Output the (X, Y) coordinate of the center of the cell containing the given text.  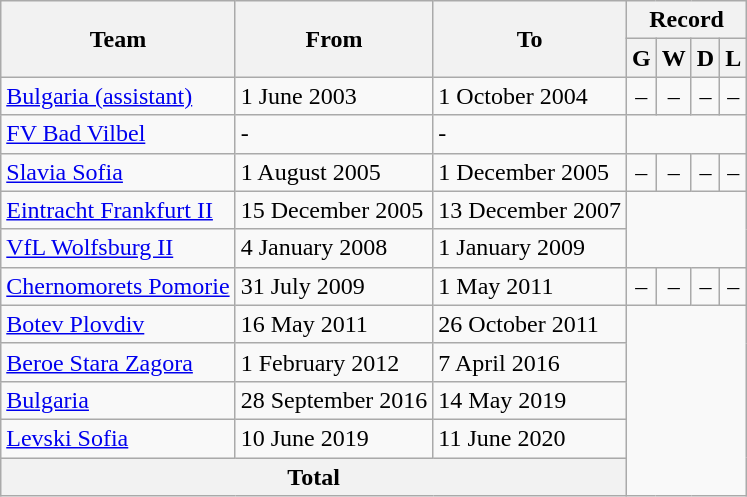
1 October 2004 (530, 96)
Levski Sofia (118, 438)
From (334, 39)
10 June 2019 (334, 438)
Slavia Sofia (118, 172)
Beroe Stara Zagora (118, 362)
13 December 2007 (530, 210)
D (705, 58)
Bulgaria (assistant) (118, 96)
To (530, 39)
1 May 2011 (530, 286)
Bulgaria (118, 400)
1 February 2012 (334, 362)
26 October 2011 (530, 324)
1 August 2005 (334, 172)
11 June 2020 (530, 438)
L (734, 58)
FV Bad Vilbel (118, 134)
15 December 2005 (334, 210)
Chernomorets Pomorie (118, 286)
Record (686, 20)
16 May 2011 (334, 324)
31 July 2009 (334, 286)
W (674, 58)
1 December 2005 (530, 172)
VfL Wolfsburg II (118, 248)
1 January 2009 (530, 248)
Team (118, 39)
28 September 2016 (334, 400)
1 June 2003 (334, 96)
7 April 2016 (530, 362)
Eintracht Frankfurt II (118, 210)
4 January 2008 (334, 248)
Total (314, 477)
Botev Plovdiv (118, 324)
14 May 2019 (530, 400)
G (641, 58)
